Pinpoint the cell where the given text exists, returning its (x, y) midpoint coordinate. 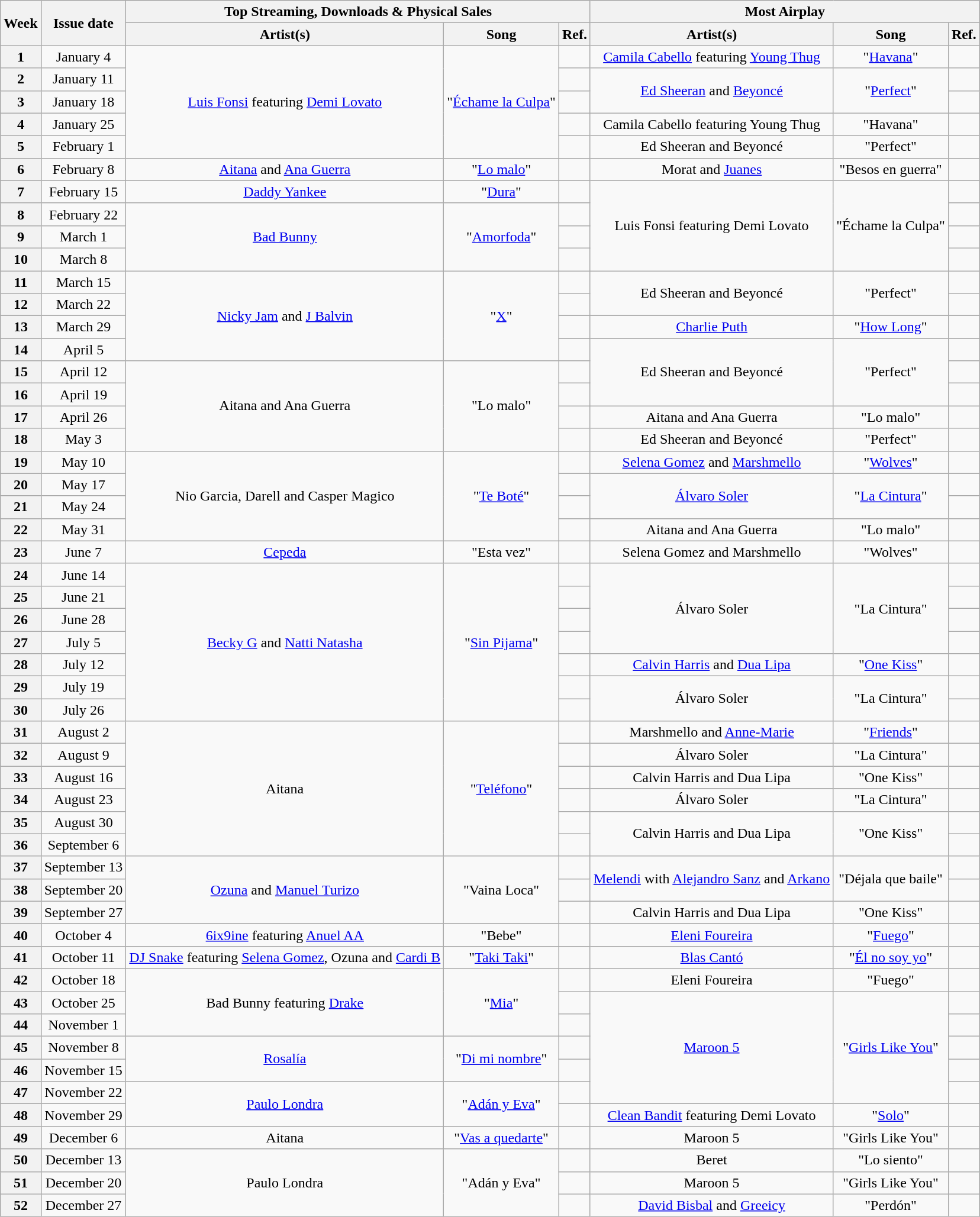
31 (21, 732)
25 (21, 597)
November 8 (83, 1048)
3 (21, 102)
Rosalía (285, 1059)
September 27 (83, 912)
January 25 (83, 124)
November 15 (83, 1070)
February 22 (83, 214)
December 27 (83, 1205)
"Amorfoda" (502, 237)
6ix9ine featuring Anuel AA (285, 935)
March 8 (83, 259)
34 (21, 800)
41 (21, 957)
May 31 (83, 530)
35 (21, 822)
37 (21, 867)
Issue date (83, 23)
August 16 (83, 777)
40 (21, 935)
March 29 (83, 327)
Bad Bunny featuring Drake (285, 1002)
November 29 (83, 1115)
18 (21, 440)
"Bebe" (502, 935)
September 13 (83, 867)
23 (21, 552)
"Dura" (502, 192)
16 (21, 395)
"Vaina Loca" (502, 890)
"Él no soy yo" (891, 957)
Clean Bandit featuring Demi Lovato (711, 1115)
12 (21, 305)
"Di mi nombre" (502, 1059)
"Besos en guerra" (891, 169)
7 (21, 192)
July 5 (83, 642)
49 (21, 1138)
46 (21, 1070)
Morat and Juanes (711, 169)
January 11 (83, 79)
December 13 (83, 1160)
June 28 (83, 619)
October 25 (83, 1003)
November 1 (83, 1025)
February 1 (83, 147)
2 (21, 79)
Most Airplay (785, 12)
October 11 (83, 957)
4 (21, 124)
April 19 (83, 395)
November 22 (83, 1093)
36 (21, 845)
28 (21, 665)
5 (21, 147)
"X" (502, 316)
44 (21, 1025)
May 10 (83, 462)
6 (21, 169)
15 (21, 372)
January 4 (83, 57)
Top Streaming, Downloads & Physical Sales (359, 12)
29 (21, 687)
April 26 (83, 417)
February 8 (83, 169)
April 5 (83, 350)
February 15 (83, 192)
August 30 (83, 822)
20 (21, 485)
Charlie Puth (711, 327)
"Friends" (891, 732)
47 (21, 1093)
Beret (711, 1160)
September 20 (83, 890)
43 (21, 1003)
August 2 (83, 732)
June 21 (83, 597)
"Déjala que baile" (891, 879)
May 17 (83, 485)
David Bisbal and Greeicy (711, 1205)
26 (21, 619)
38 (21, 890)
July 19 (83, 687)
Blas Cantó (711, 957)
50 (21, 1160)
51 (21, 1183)
Daddy Yankee (285, 192)
August 23 (83, 800)
Nicky Jam and J Balvin (285, 316)
March 15 (83, 282)
14 (21, 350)
"Teléfono" (502, 789)
32 (21, 755)
48 (21, 1115)
10 (21, 259)
June 14 (83, 574)
"Vas a quedarte" (502, 1138)
Becky G and Natti Natasha (285, 642)
"Solo" (891, 1115)
33 (21, 777)
"Sin Pijama" (502, 642)
11 (21, 282)
June 7 (83, 552)
January 18 (83, 102)
December 6 (83, 1138)
August 9 (83, 755)
24 (21, 574)
"Mia" (502, 1002)
30 (21, 710)
1 (21, 57)
July 26 (83, 710)
39 (21, 912)
October 18 (83, 980)
Nio Garcia, Darell and Casper Magico (285, 496)
"Lo siento" (891, 1160)
October 4 (83, 935)
22 (21, 530)
Melendi with Alejandro Sanz and Arkano (711, 879)
27 (21, 642)
8 (21, 214)
May 24 (83, 507)
9 (21, 237)
17 (21, 417)
"Te Boté" (502, 496)
DJ Snake featuring Selena Gomez, Ozuna and Cardi B (285, 957)
52 (21, 1205)
Ozuna and Manuel Turizo (285, 890)
19 (21, 462)
May 3 (83, 440)
Bad Bunny (285, 237)
July 12 (83, 665)
Week (21, 23)
April 12 (83, 372)
13 (21, 327)
Marshmello and Anne-Marie (711, 732)
Cepeda (285, 552)
"Taki Taki" (502, 957)
"Perdón" (891, 1205)
December 20 (83, 1183)
"How Long" (891, 327)
September 6 (83, 845)
"Esta vez" (502, 552)
42 (21, 980)
March 22 (83, 305)
21 (21, 507)
March 1 (83, 237)
45 (21, 1048)
